Find where the given text appears and provide that cell's center as (X, Y) coordinate. 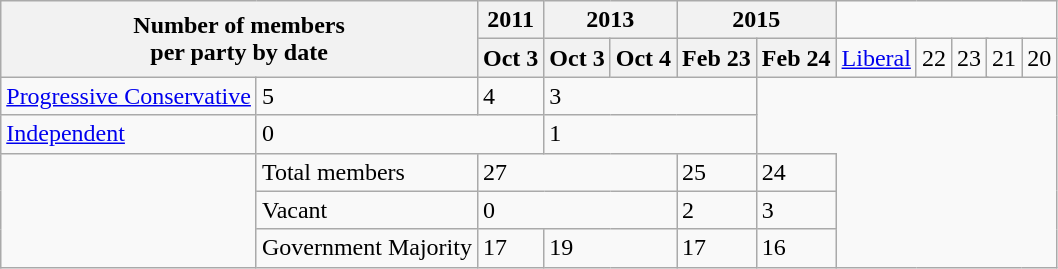
27 (576, 172)
Total members (366, 172)
20 (1040, 58)
2015 (756, 20)
22 (934, 58)
4 (510, 96)
Independent (129, 134)
16 (796, 248)
Liberal (876, 58)
Number of membersper party by date (240, 39)
24 (796, 172)
21 (1004, 58)
19 (610, 248)
5 (366, 96)
Progressive Conservative (129, 96)
25 (717, 172)
2011 (510, 20)
Oct 4 (643, 58)
Vacant (366, 210)
2 (717, 210)
1 (650, 134)
Government Majority (366, 248)
Feb 23 (717, 58)
2013 (610, 20)
Feb 24 (796, 58)
23 (968, 58)
